Return (X, Y) of the center of cell containing provided text 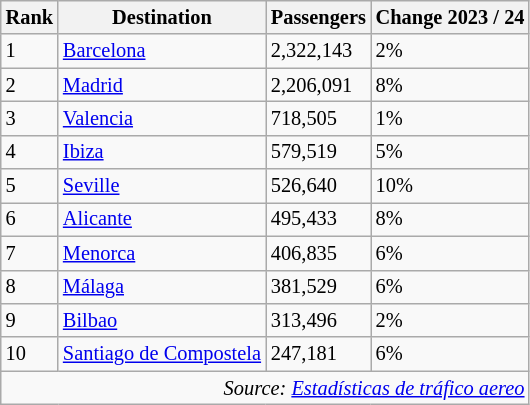
2 (30, 85)
Passengers (318, 17)
Seville (162, 186)
5 (30, 186)
Santiago de Compostela (162, 354)
Málaga (162, 287)
Menorca (162, 253)
526,640 (318, 186)
10 (30, 354)
2,322,143 (318, 51)
579,519 (318, 152)
718,505 (318, 118)
4 (30, 152)
Rank (30, 17)
6 (30, 219)
Valencia (162, 118)
3 (30, 118)
Ibiza (162, 152)
8 (30, 287)
10% (450, 186)
1 (30, 51)
Destination (162, 17)
381,529 (318, 287)
5% (450, 152)
495,433 (318, 219)
406,835 (318, 253)
2,206,091 (318, 85)
Change 2023 / 24 (450, 17)
7 (30, 253)
247,181 (318, 354)
Bilbao (162, 320)
9 (30, 320)
Source: Estadísticas de tráfico aereo (266, 388)
Barcelona (162, 51)
313,496 (318, 320)
Madrid (162, 85)
Alicante (162, 219)
1% (450, 118)
